Capture the cell that displays the provided text and extract its [X, Y] central coordinate. 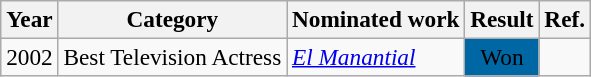
Year [30, 19]
Won [502, 57]
Nominated work [376, 19]
2002 [30, 57]
Ref. [564, 19]
Best Television Actress [172, 57]
Result [502, 19]
Category [172, 19]
El Manantial [376, 57]
